Find where the given text appears and provide that cell's center as [X, Y] coordinate. 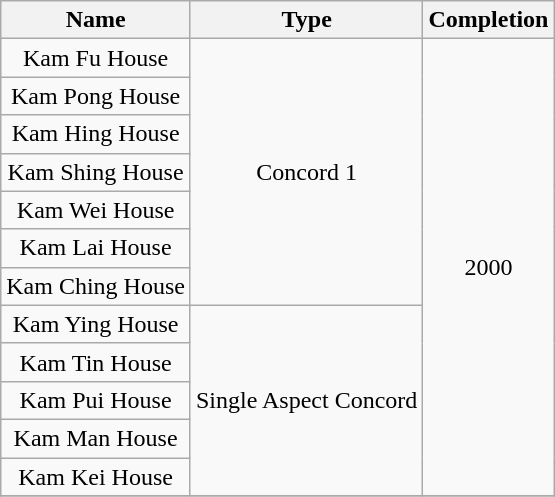
Type [306, 20]
Kam Pui House [96, 400]
Kam Wei House [96, 210]
Kam Ching House [96, 286]
2000 [488, 268]
Kam Lai House [96, 248]
Kam Shing House [96, 172]
Kam Fu House [96, 58]
Kam Tin House [96, 362]
Kam Man House [96, 438]
Kam Kei House [96, 477]
Kam Pong House [96, 96]
Concord 1 [306, 172]
Completion [488, 20]
Name [96, 20]
Single Aspect Concord [306, 400]
Kam Ying House [96, 324]
Kam Hing House [96, 134]
